Pinpoint the cell where the given text exists, returning its (x, y) midpoint coordinate. 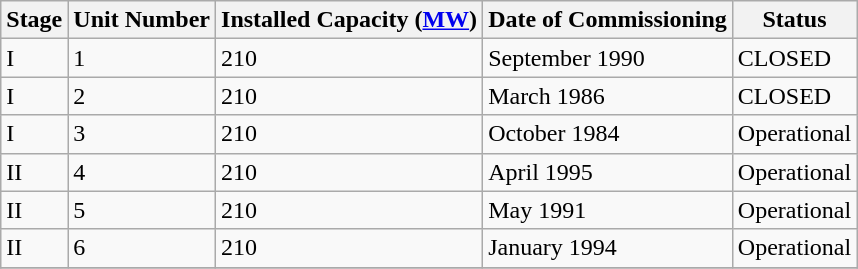
5 (142, 210)
October 1984 (608, 134)
March 1986 (608, 96)
Stage (34, 20)
September 1990 (608, 58)
April 1995 (608, 172)
Unit Number (142, 20)
Status (794, 20)
May 1991 (608, 210)
3 (142, 134)
January 1994 (608, 248)
6 (142, 248)
2 (142, 96)
1 (142, 58)
Installed Capacity (MW) (350, 20)
Date of Commissioning (608, 20)
4 (142, 172)
